For the text-containing cell, return its midpoint in [x, y] coordinate format. 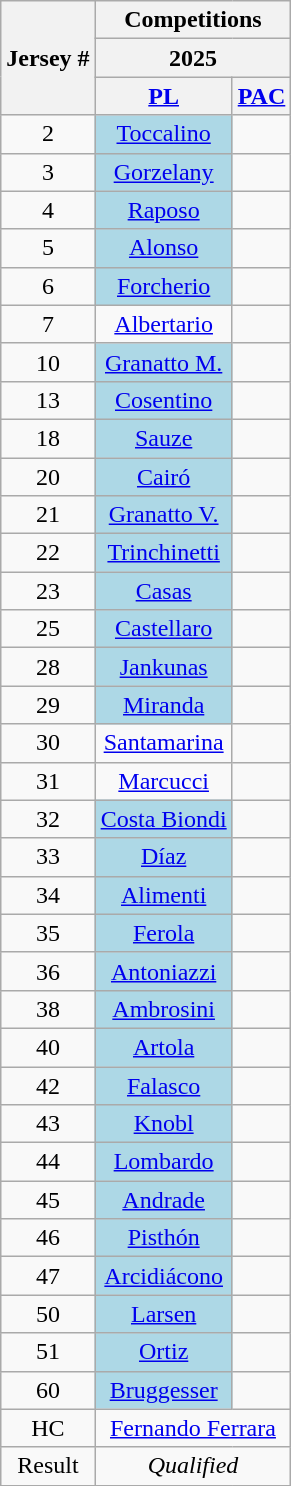
46 [48, 1238]
Cairó [164, 477]
Jersey # [48, 58]
38 [48, 1009]
13 [48, 400]
Forcherio [164, 286]
10 [48, 362]
51 [48, 1352]
Marcucci [164, 781]
Larsen [164, 1314]
25 [48, 629]
Arcidiácono [164, 1276]
Sauze [164, 438]
Costa Biondi [164, 819]
Díaz [164, 857]
Granatto M. [164, 362]
29 [48, 705]
Albertario [164, 324]
5 [48, 248]
4 [48, 210]
Gorzelany [164, 172]
Falasco [164, 1085]
35 [48, 933]
22 [48, 553]
Bruggesser [164, 1390]
Lombardo [164, 1162]
PAC [262, 96]
PL [164, 96]
32 [48, 819]
Fernando Ferrara [193, 1428]
Cosentino [164, 400]
44 [48, 1162]
2 [48, 134]
3 [48, 172]
50 [48, 1314]
Castellaro [164, 629]
34 [48, 895]
28 [48, 667]
30 [48, 743]
Ferola [164, 933]
33 [48, 857]
Casas [164, 591]
Toccalino [164, 134]
Raposo [164, 210]
Jankunas [164, 667]
31 [48, 781]
Artola [164, 1047]
Ortiz [164, 1352]
Knobl [164, 1124]
45 [48, 1200]
Competitions [193, 20]
Santamarina [164, 743]
Alimenti [164, 895]
2025 [193, 58]
Granatto V. [164, 515]
HC [48, 1428]
21 [48, 515]
Qualified [193, 1466]
7 [48, 324]
36 [48, 971]
6 [48, 286]
43 [48, 1124]
Miranda [164, 705]
Ambrosini [164, 1009]
Antoniazzi [164, 971]
Andrade [164, 1200]
Trinchinetti [164, 553]
20 [48, 477]
42 [48, 1085]
Pisthón [164, 1238]
60 [48, 1390]
40 [48, 1047]
47 [48, 1276]
23 [48, 591]
18 [48, 438]
Result [48, 1466]
Alonso [164, 248]
